Extract the (x, y) coordinate from the center of the cell holding the provided text.  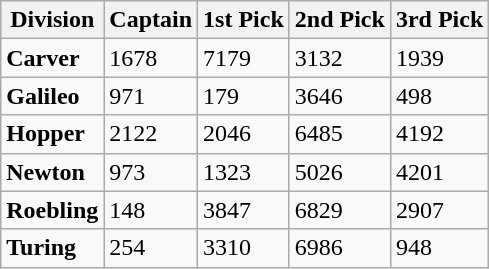
1939 (439, 58)
Hopper (52, 134)
7179 (244, 58)
2046 (244, 134)
Turing (52, 248)
971 (151, 96)
4192 (439, 134)
1323 (244, 172)
Division (52, 20)
1st Pick (244, 20)
2122 (151, 134)
6829 (340, 210)
Captain (151, 20)
Galileo (52, 96)
3310 (244, 248)
Newton (52, 172)
3132 (340, 58)
179 (244, 96)
498 (439, 96)
6485 (340, 134)
3rd Pick (439, 20)
Roebling (52, 210)
3847 (244, 210)
148 (151, 210)
254 (151, 248)
4201 (439, 172)
973 (151, 172)
2nd Pick (340, 20)
2907 (439, 210)
6986 (340, 248)
948 (439, 248)
Carver (52, 58)
5026 (340, 172)
1678 (151, 58)
3646 (340, 96)
